Capture the cell that displays the provided text and extract its (X, Y) central coordinate. 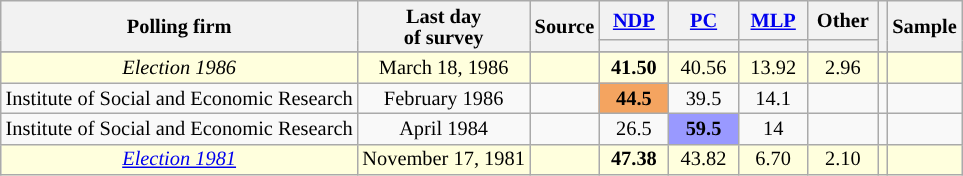
MLP (773, 20)
Election 1981 (180, 160)
41.50 (634, 68)
26.5 (634, 128)
Polling firm (180, 26)
NDP (634, 20)
14.1 (773, 98)
March 18, 1986 (444, 68)
47.38 (634, 160)
2.10 (843, 160)
39.5 (704, 98)
44.5 (634, 98)
6.70 (773, 160)
February 1986 (444, 98)
Sample (924, 26)
59.5 (704, 128)
April 1984 (444, 128)
Last day of survey (444, 26)
November 17, 1981 (444, 160)
PC (704, 20)
40.56 (704, 68)
Source (564, 26)
13.92 (773, 68)
43.82 (704, 160)
2.96 (843, 68)
Other (843, 20)
Election 1986 (180, 68)
14 (773, 128)
